Search for the cell housing the specified text and yield its (X, Y) center coordinate. 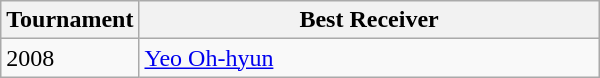
Best Receiver (369, 20)
Tournament (70, 20)
2008 (70, 58)
Yeo Oh-hyun (369, 58)
